Detect which cell encompasses the target text, then output its [X, Y] center coordinate. 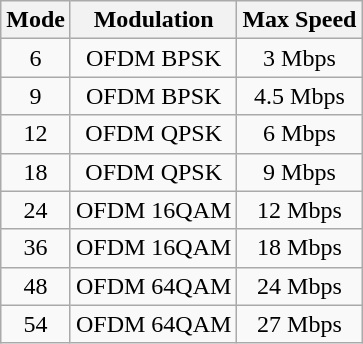
24 [36, 210]
54 [36, 324]
27 Mbps [300, 324]
24 Mbps [300, 286]
12 Mbps [300, 210]
Modulation [153, 20]
18 [36, 172]
6 [36, 58]
36 [36, 248]
18 Mbps [300, 248]
6 Mbps [300, 134]
3 Mbps [300, 58]
48 [36, 286]
9 [36, 96]
4.5 Mbps [300, 96]
Mode [36, 20]
9 Mbps [300, 172]
12 [36, 134]
Max Speed [300, 20]
